Pinpoint the cell where the given text exists, returning its [X, Y] midpoint coordinate. 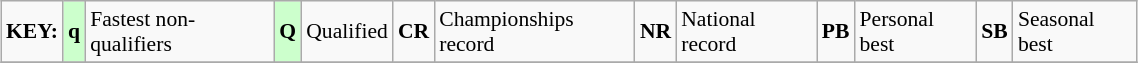
Championships record [534, 32]
Q [288, 32]
q [74, 32]
NR [656, 32]
National record [746, 32]
Fastest non-qualifiers [180, 32]
PB [836, 32]
SB [994, 32]
KEY: [32, 32]
Qualified [347, 32]
Personal best [916, 32]
Seasonal best [1075, 32]
CR [414, 32]
